Locate the cell with the specified text and output its (X, Y) center coordinate. 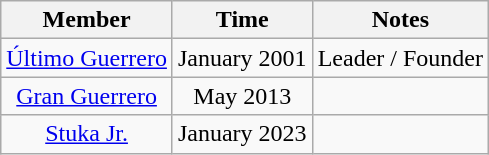
Time (242, 20)
January 2023 (242, 134)
Último Guerrero (87, 58)
May 2013 (242, 96)
Member (87, 20)
Leader / Founder (400, 58)
Gran Guerrero (87, 96)
Stuka Jr. (87, 134)
January 2001 (242, 58)
Notes (400, 20)
